Pinpoint the cell where the given text exists, returning its [X, Y] midpoint coordinate. 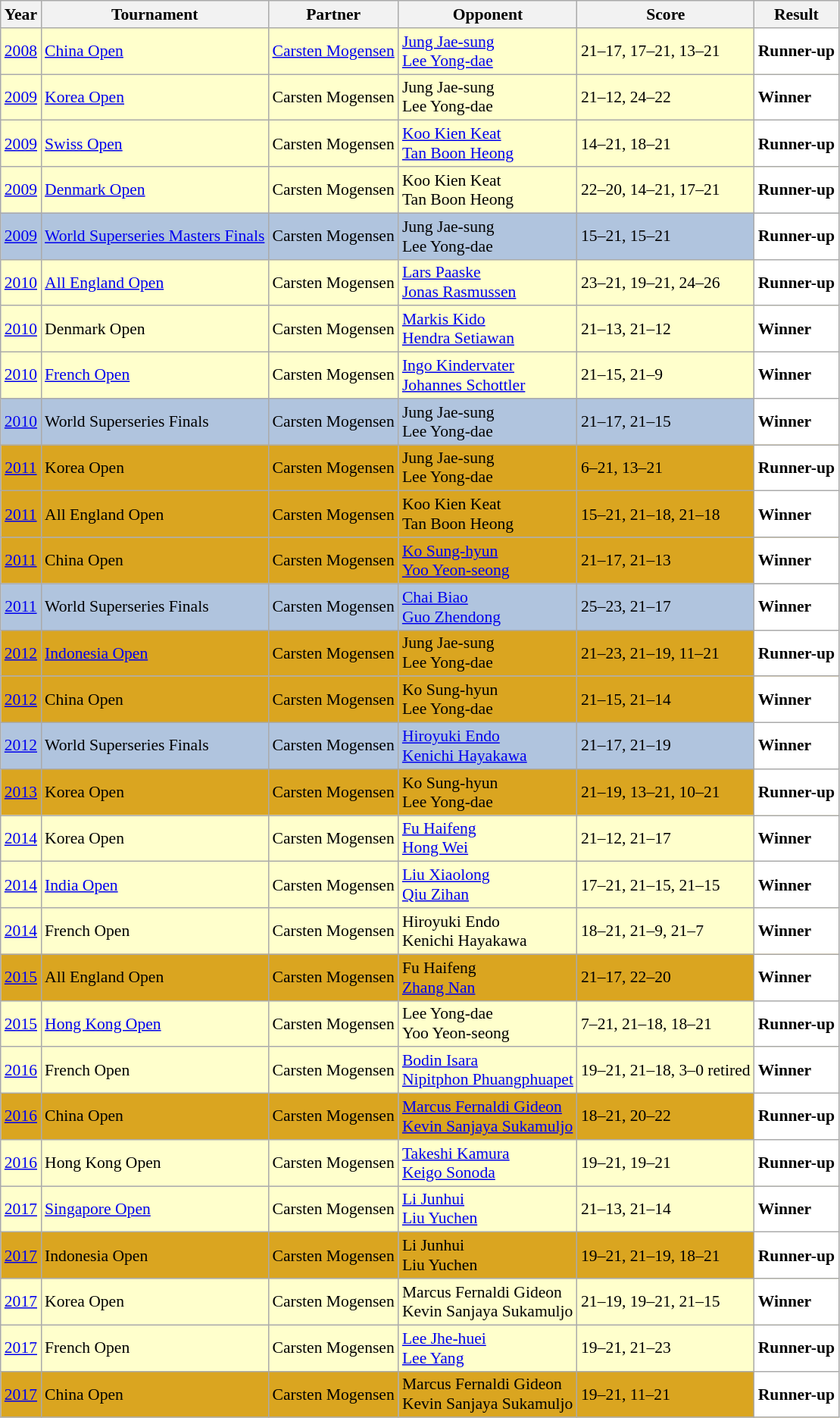
21–17, 22–20 [666, 978]
Takeshi Kamura Keigo Sonoda [488, 1163]
14–21, 18–21 [666, 144]
21–19, 13–21, 10–21 [666, 793]
6–21, 13–21 [666, 468]
19–21, 21–23 [666, 1348]
15–21, 21–18, 21–18 [666, 514]
Tournament [155, 14]
19–21, 11–21 [666, 1395]
25–23, 21–17 [666, 606]
21–19, 19–21, 21–15 [666, 1302]
World Superseries Masters Finals [155, 236]
21–17, 17–21, 13–21 [666, 52]
Score [666, 14]
21–23, 21–19, 11–21 [666, 653]
18–21, 20–22 [666, 1117]
Chai Biao Guo Zhendong [488, 606]
Fu Haifeng Hong Wei [488, 838]
2008 [21, 52]
21–12, 24–22 [666, 97]
Markis Kido Hendra Setiawan [488, 329]
Lee Jhe-huei Lee Yang [488, 1348]
7–21, 21–18, 18–21 [666, 1023]
21–13, 21–12 [666, 329]
15–21, 15–21 [666, 236]
Result [797, 14]
India Open [155, 885]
19–21, 19–21 [666, 1163]
21–15, 21–9 [666, 376]
21–15, 21–14 [666, 700]
Swiss Open [155, 144]
Lee Yong-dae Yoo Yeon-seong [488, 1023]
2013 [21, 793]
21–12, 21–17 [666, 838]
19–21, 21–19, 18–21 [666, 1255]
23–21, 19–21, 24–26 [666, 282]
21–13, 21–14 [666, 1210]
21–17, 21–13 [666, 561]
22–20, 14–21, 17–21 [666, 189]
Lars Paaske Jonas Rasmussen [488, 282]
17–21, 21–15, 21–15 [666, 885]
Fu Haifeng Zhang Nan [488, 978]
18–21, 21–9, 21–7 [666, 931]
Opponent [488, 14]
Singapore Open [155, 1210]
Partner [333, 14]
21–17, 21–15 [666, 421]
Ko Sung-hyun Yoo Yeon-seong [488, 561]
Ingo Kindervater Johannes Schottler [488, 376]
19–21, 21–18, 3–0 retired [666, 1070]
Liu Xiaolong Qiu Zihan [488, 885]
Year [21, 14]
Bodin Isara Nipitphon Phuangphuapet [488, 1070]
21–17, 21–19 [666, 746]
